Determine the [x, y] coordinate at the center of the cell enclosing the given text.  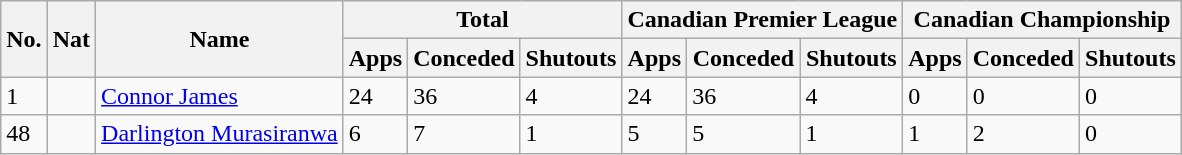
Darlington Murasiranwa [220, 134]
Canadian Championship [1042, 20]
Total [482, 20]
2 [1023, 134]
No. [24, 39]
Canadian Premier League [762, 20]
Nat [71, 39]
Name [220, 39]
6 [375, 134]
48 [24, 134]
7 [464, 134]
Connor James [220, 96]
